Determine the [X, Y] coordinate at the center of the cell enclosing the given text.  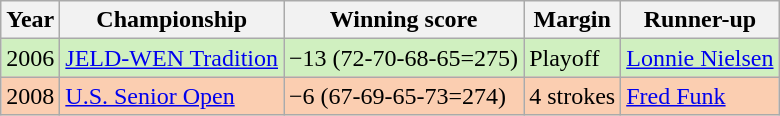
2006 [30, 58]
4 strokes [572, 96]
Championship [172, 20]
2008 [30, 96]
−13 (72-70-68-65=275) [404, 58]
U.S. Senior Open [172, 96]
Fred Funk [700, 96]
JELD-WEN Tradition [172, 58]
Runner-up [700, 20]
Lonnie Nielsen [700, 58]
Margin [572, 20]
Winning score [404, 20]
−6 (67-69-65-73=274) [404, 96]
Playoff [572, 58]
Year [30, 20]
